Return (x, y) of the center of cell containing provided text 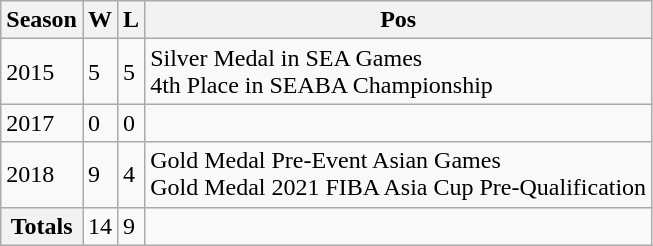
Season (42, 20)
4 (132, 174)
2015 (42, 72)
Totals (42, 226)
Silver Medal in SEA Games4th Place in SEABA Championship (398, 72)
2018 (42, 174)
2017 (42, 123)
W (100, 20)
L (132, 20)
14 (100, 226)
Pos (398, 20)
Gold Medal Pre-Event Asian GamesGold Medal 2021 FIBA Asia Cup Pre-Qualification (398, 174)
